Scan for the cell matching the given text and deliver its (x, y) coordinate at center. 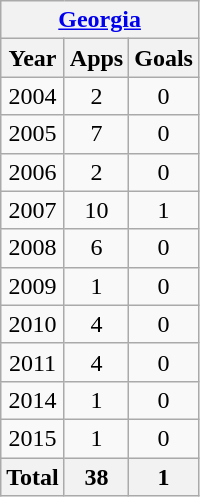
Georgia (100, 20)
2004 (33, 96)
Total (33, 477)
2009 (33, 286)
Year (33, 58)
2007 (33, 210)
2010 (33, 324)
2005 (33, 134)
2011 (33, 362)
Apps (96, 58)
38 (96, 477)
2006 (33, 172)
Goals (164, 58)
6 (96, 248)
2008 (33, 248)
2014 (33, 400)
10 (96, 210)
7 (96, 134)
2015 (33, 438)
